For the text-containing cell, return its midpoint in [X, Y] coordinate format. 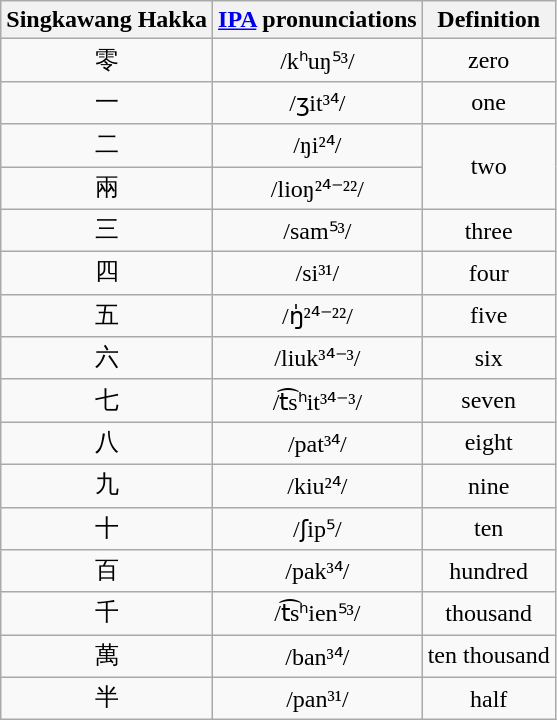
/pan³¹/ [318, 698]
/ŋi²⁴/ [318, 146]
four [488, 274]
兩 [107, 188]
/pak³⁴/ [318, 572]
eight [488, 444]
thousand [488, 614]
六 [107, 358]
五 [107, 316]
zero [488, 60]
ten [488, 528]
十 [107, 528]
/liuk³⁴⁻³/ [318, 358]
/kʰuŋ⁵³/ [318, 60]
ten thousand [488, 656]
IPA pronunciations [318, 20]
七 [107, 400]
one [488, 102]
/kiu²⁴/ [318, 486]
six [488, 358]
百 [107, 572]
hundred [488, 572]
八 [107, 444]
三 [107, 230]
一 [107, 102]
/ʃip⁵/ [318, 528]
九 [107, 486]
二 [107, 146]
half [488, 698]
/ŋ̍²⁴⁻²²/ [318, 316]
/t͡sʰien⁵³/ [318, 614]
/sam⁵³/ [318, 230]
四 [107, 274]
半 [107, 698]
two [488, 166]
/ban³⁴/ [318, 656]
Definition [488, 20]
零 [107, 60]
萬 [107, 656]
/lioŋ²⁴⁻²²/ [318, 188]
five [488, 316]
/ʒit³⁴/ [318, 102]
/pat³⁴/ [318, 444]
seven [488, 400]
Singkawang Hakka [107, 20]
/t͡sʰit³⁴⁻³/ [318, 400]
nine [488, 486]
千 [107, 614]
three [488, 230]
/si³¹/ [318, 274]
